Determine the [X, Y] coordinate at the center of the cell enclosing the given text.  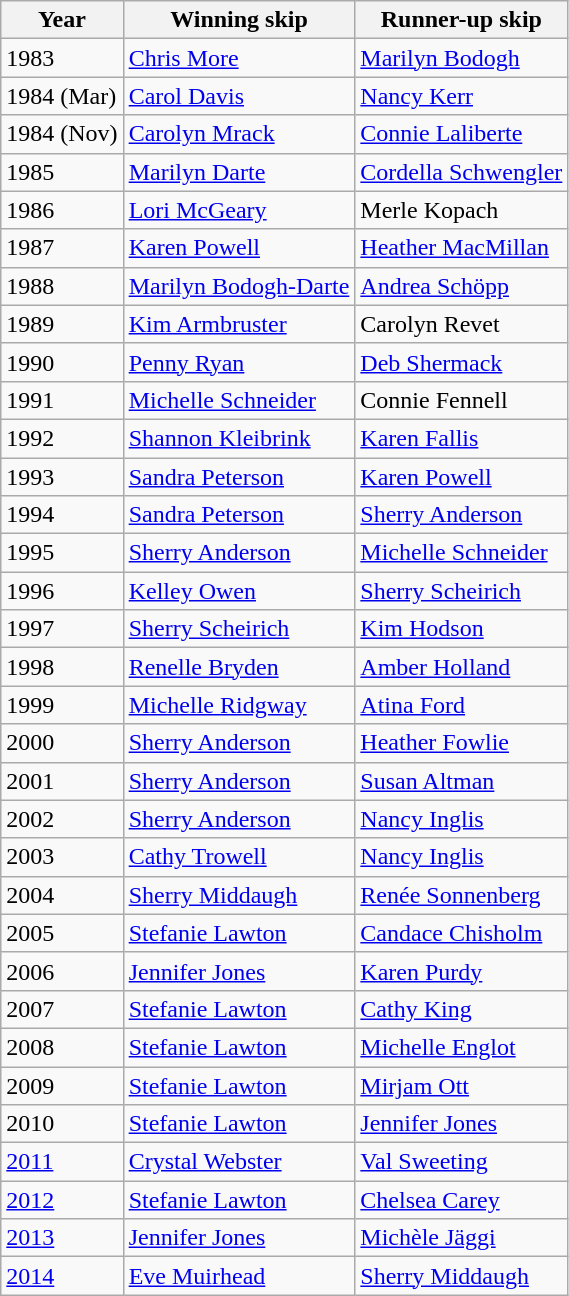
2011 [62, 1162]
Marilyn Bodogh-Darte [239, 286]
Candace Chisholm [462, 933]
2005 [62, 933]
Heather MacMillan [462, 248]
Year [62, 20]
Marilyn Bodogh [462, 58]
Crystal Webster [239, 1162]
Cathy Trowell [239, 857]
1984 (Nov) [62, 134]
Mirjam Ott [462, 1085]
Renée Sonnenberg [462, 895]
Runner-up skip [462, 20]
Karen Purdy [462, 971]
1986 [62, 210]
1996 [62, 591]
Nancy Kerr [462, 96]
1997 [62, 629]
2003 [62, 857]
Lori McGeary [239, 210]
Cathy King [462, 1009]
Renelle Bryden [239, 667]
Karen Fallis [462, 438]
Kelley Owen [239, 591]
2009 [62, 1085]
2006 [62, 971]
1984 (Mar) [62, 96]
1989 [62, 324]
1995 [62, 553]
2004 [62, 895]
1992 [62, 438]
Connie Laliberte [462, 134]
Deb Shermack [462, 362]
Winning skip [239, 20]
Kim Armbruster [239, 324]
1999 [62, 705]
2010 [62, 1124]
Michelle Ridgway [239, 705]
1987 [62, 248]
Carolyn Revet [462, 324]
2008 [62, 1047]
1991 [62, 400]
Susan Altman [462, 781]
2012 [62, 1200]
1998 [62, 667]
Carol Davis [239, 96]
1990 [62, 362]
Connie Fennell [462, 400]
Cordella Schwengler [462, 172]
Marilyn Darte [239, 172]
Merle Kopach [462, 210]
Michelle Englot [462, 1047]
Michèle Jäggi [462, 1238]
Atina Ford [462, 705]
Kim Hodson [462, 629]
2001 [62, 781]
2002 [62, 819]
1988 [62, 286]
Amber Holland [462, 667]
2007 [62, 1009]
2000 [62, 743]
2013 [62, 1238]
Penny Ryan [239, 362]
Carolyn Mrack [239, 134]
2014 [62, 1276]
1983 [62, 58]
Andrea Schöpp [462, 286]
Shannon Kleibrink [239, 438]
1993 [62, 477]
Chris More [239, 58]
Chelsea Carey [462, 1200]
Heather Fowlie [462, 743]
1985 [62, 172]
Val Sweeting [462, 1162]
1994 [62, 515]
Eve Muirhead [239, 1276]
